Extract the (x, y) coordinate from the center of the cell holding the provided text.  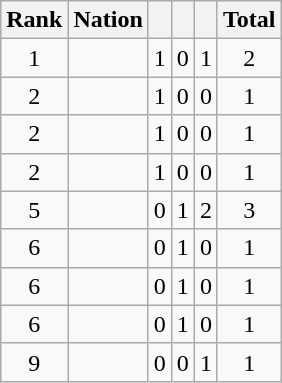
9 (34, 362)
5 (34, 210)
Rank (34, 20)
Nation (108, 20)
3 (249, 210)
Total (249, 20)
